Detect which cell encompasses the target text, then output its (x, y) center coordinate. 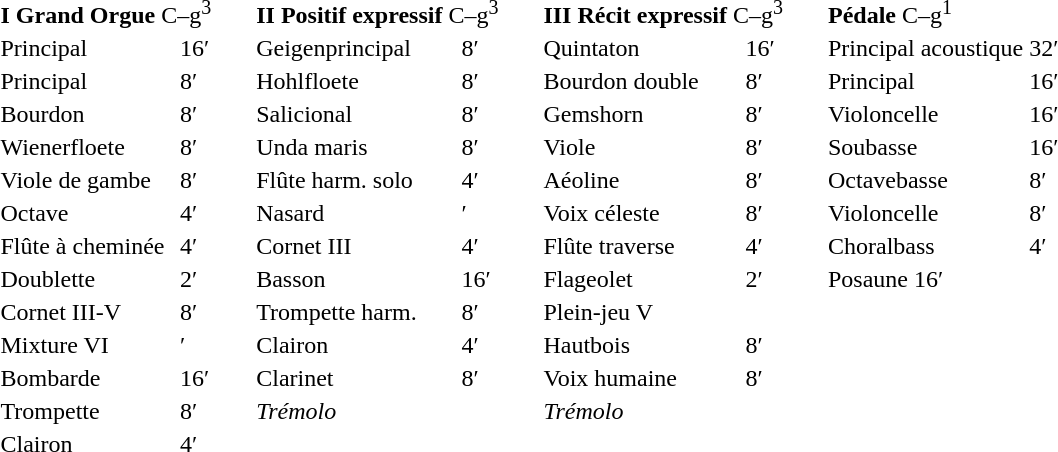
Posaune 16′ (925, 279)
Bourdon double (642, 81)
Trompette harm. (356, 312)
Choralbass (925, 246)
Clairon (356, 345)
Hautbois (642, 345)
Principal (925, 81)
Principal acoustique (925, 48)
Hohlfloete (356, 81)
Voix céleste (642, 213)
Unda maris (356, 147)
Aéoline (642, 180)
Flûte traverse (642, 246)
Plein-jeu V (642, 312)
Flageolet (642, 279)
Viole (642, 147)
Octavebasse (925, 180)
Nasard (356, 213)
Quintaton (642, 48)
Clarinet (356, 378)
Soubasse (925, 147)
Geigenprincipal (356, 48)
Gemshorn (642, 114)
Cornet III (356, 246)
Flûte harm. solo (356, 180)
Voix humaine (642, 378)
Salicional (356, 114)
Basson (356, 279)
